Locate the cell with the specified text and output its [X, Y] center coordinate. 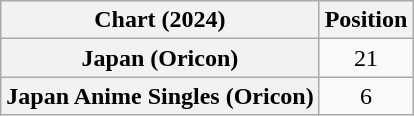
6 [366, 96]
Chart (2024) [160, 20]
Position [366, 20]
Japan (Oricon) [160, 58]
Japan Anime Singles (Oricon) [160, 96]
21 [366, 58]
